Capture the cell that displays the provided text and extract its (x, y) central coordinate. 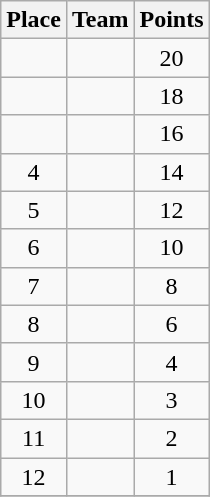
20 (172, 58)
2 (172, 438)
11 (34, 438)
7 (34, 286)
5 (34, 210)
Team (100, 20)
Place (34, 20)
16 (172, 134)
14 (172, 172)
1 (172, 477)
3 (172, 400)
Points (172, 20)
9 (34, 362)
18 (172, 96)
